Determine the (x, y) coordinate at the center of the cell enclosing the given text.  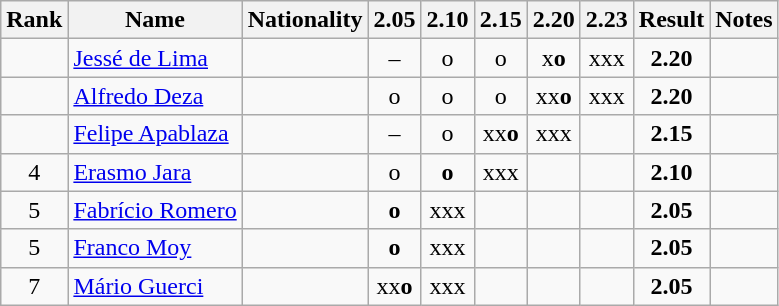
Name (155, 20)
Notes (744, 20)
Mário Guerci (155, 286)
2.23 (606, 20)
Rank (34, 20)
xo (554, 58)
4 (34, 172)
Felipe Apablaza (155, 134)
Fabrício Romero (155, 210)
7 (34, 286)
Result (671, 20)
Erasmo Jara (155, 172)
Franco Moy (155, 248)
Jessé de Lima (155, 58)
Alfredo Deza (155, 96)
Nationality (305, 20)
